Detect which cell encompasses the target text, then output its [X, Y] center coordinate. 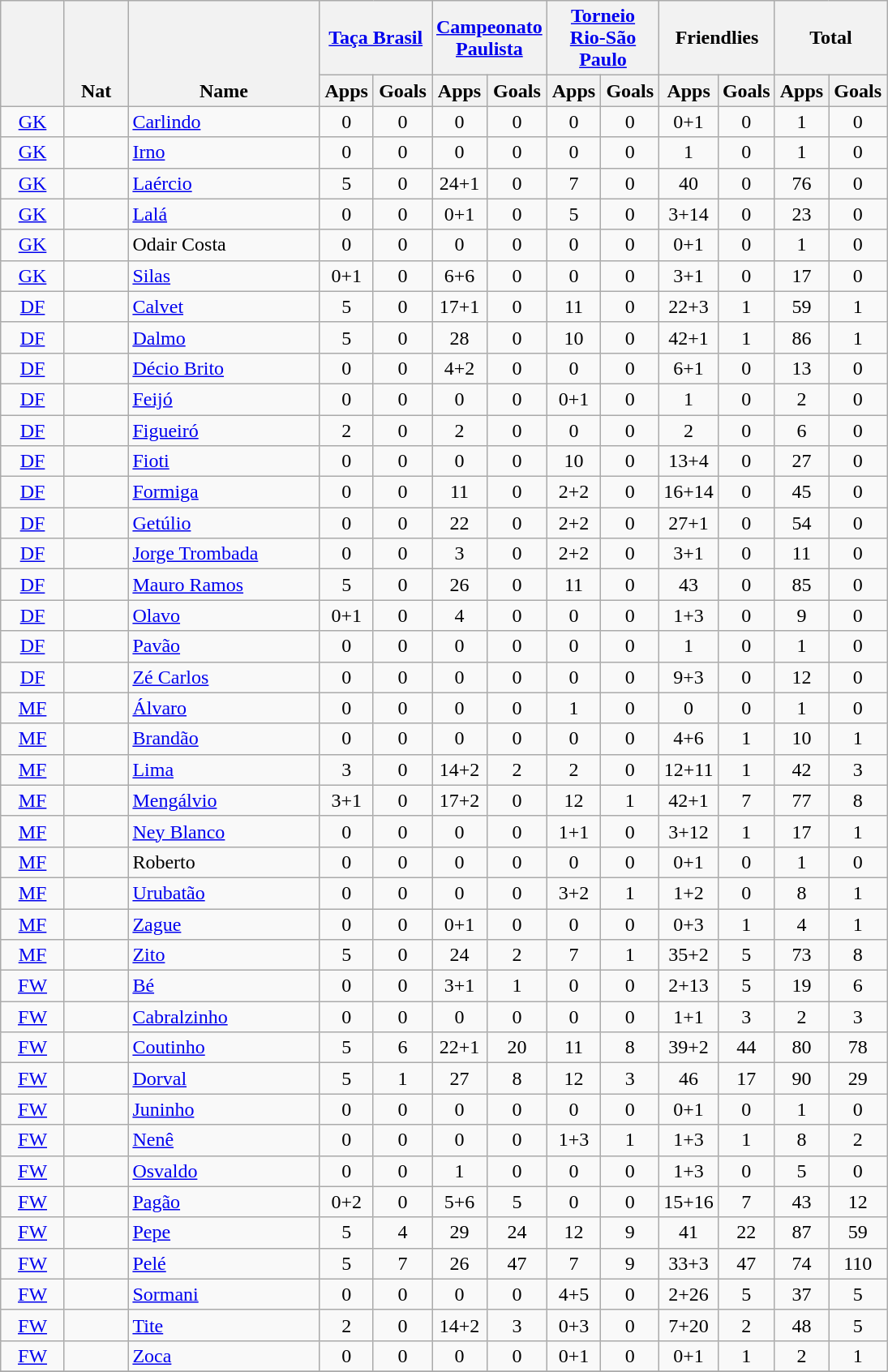
74 [801, 1263]
19 [801, 986]
17+1 [459, 307]
Ney Blanco [224, 831]
Décio Brito [224, 368]
40 [689, 183]
Zito [224, 955]
Brandão [224, 739]
Irno [224, 152]
110 [858, 1263]
35+2 [689, 955]
16+14 [689, 492]
Figueiró [224, 431]
44 [746, 1048]
20 [517, 1048]
24+1 [459, 183]
Jorge Trombada [224, 554]
13+4 [689, 461]
Zoca [224, 1356]
17+2 [459, 800]
Pelé [224, 1263]
Dorval [224, 1078]
Coutinho [224, 1048]
39+2 [689, 1048]
Odair Costa [224, 245]
Dalmo [224, 337]
Pepe [224, 1233]
Calvet [224, 307]
Juninho [224, 1109]
Formiga [224, 492]
Roberto [224, 862]
90 [801, 1078]
5+6 [459, 1202]
Campeonato Paulista [489, 38]
Zague [224, 924]
48 [801, 1325]
Name [224, 54]
85 [801, 585]
Olavo [224, 615]
Torneio Rio-São Paulo [603, 38]
12+11 [689, 770]
Mengálvio [224, 800]
Mauro Ramos [224, 585]
Pavão [224, 646]
33+3 [689, 1263]
6+1 [689, 368]
78 [858, 1048]
2+13 [689, 986]
9+3 [689, 677]
1+2 [689, 893]
80 [801, 1048]
Getúlio [224, 523]
7+20 [689, 1325]
22+1 [459, 1048]
Friendlies [717, 38]
Feijó [224, 399]
Urubatão [224, 893]
Laércio [224, 183]
3+12 [689, 831]
13 [801, 368]
Silas [224, 276]
27+1 [689, 523]
23 [801, 214]
4+2 [459, 368]
Lima [224, 770]
4+6 [689, 739]
Taça Brasil [376, 38]
87 [801, 1233]
Sormani [224, 1294]
6+6 [459, 276]
22+3 [689, 307]
37 [801, 1294]
42 [801, 770]
54 [801, 523]
15+16 [689, 1202]
Zé Carlos [224, 677]
76 [801, 183]
Bé [224, 986]
Osvaldo [224, 1171]
0+2 [347, 1202]
Nat [96, 54]
Carlindo [224, 122]
41 [689, 1233]
73 [801, 955]
46 [689, 1078]
3+14 [689, 214]
Pagão [224, 1202]
45 [801, 492]
3+2 [574, 893]
Tite [224, 1325]
Fioti [224, 461]
2+26 [689, 1294]
28 [459, 337]
Álvaro [224, 708]
Cabralzinho [224, 1017]
Total [830, 38]
77 [801, 800]
4+5 [574, 1294]
Lalá [224, 214]
Nenê [224, 1140]
86 [801, 337]
